Identify which cell holds the provided text, then report its (x, y) central coordinate. 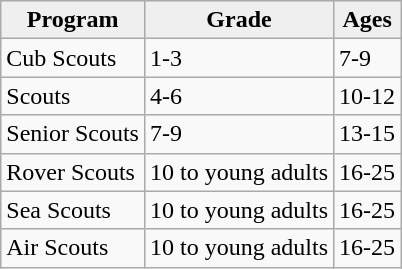
Program (73, 20)
Ages (368, 20)
Cub Scouts (73, 58)
Grade (238, 20)
Rover Scouts (73, 172)
Senior Scouts (73, 134)
13-15 (368, 134)
10-12 (368, 96)
4-6 (238, 96)
Sea Scouts (73, 210)
1-3 (238, 58)
Air Scouts (73, 248)
Scouts (73, 96)
